Return the [x, y] coordinate for the center point of the cell that contains the specified text.  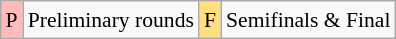
P [12, 20]
F [210, 20]
Semifinals & Final [308, 20]
Preliminary rounds [111, 20]
